For the text-containing cell, return its midpoint in (x, y) coordinate format. 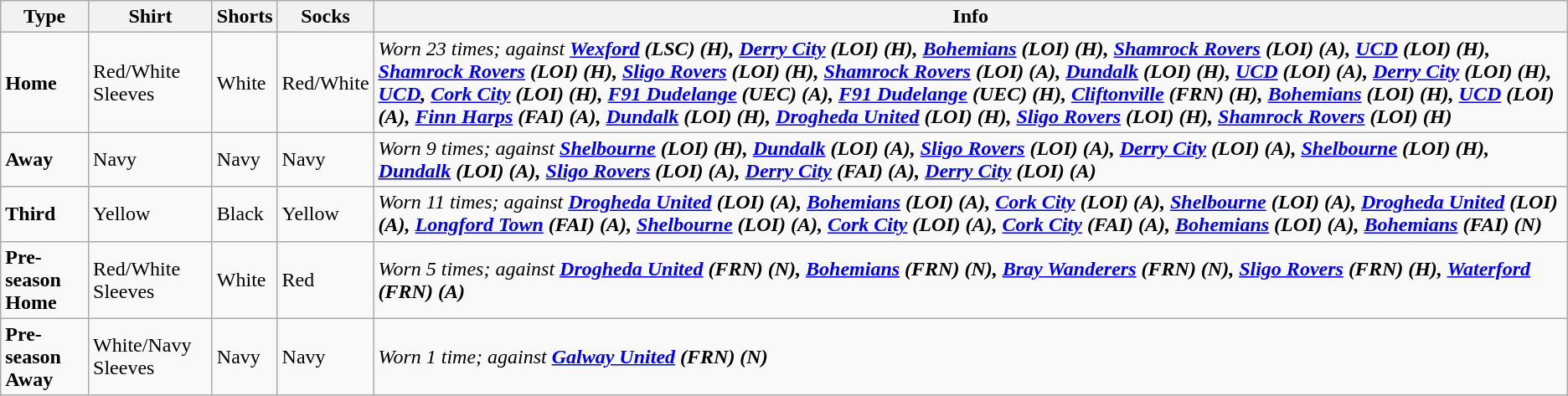
Black (245, 214)
Type (45, 17)
Red (325, 280)
Pre-season Away (45, 357)
Shirt (151, 17)
Red/White (325, 82)
Third (45, 214)
Worn 1 time; against Galway United (FRN) (N) (970, 357)
Home (45, 82)
Shorts (245, 17)
Worn 5 times; against Drogheda United (FRN) (N), Bohemians (FRN) (N), Bray Wanderers (FRN) (N), Sligo Rovers (FRN) (H), Waterford (FRN) (A) (970, 280)
Pre-season Home (45, 280)
Away (45, 159)
Info (970, 17)
Socks (325, 17)
White/Navy Sleeves (151, 357)
